Scan for the cell matching the given text and deliver its [x, y] coordinate at center. 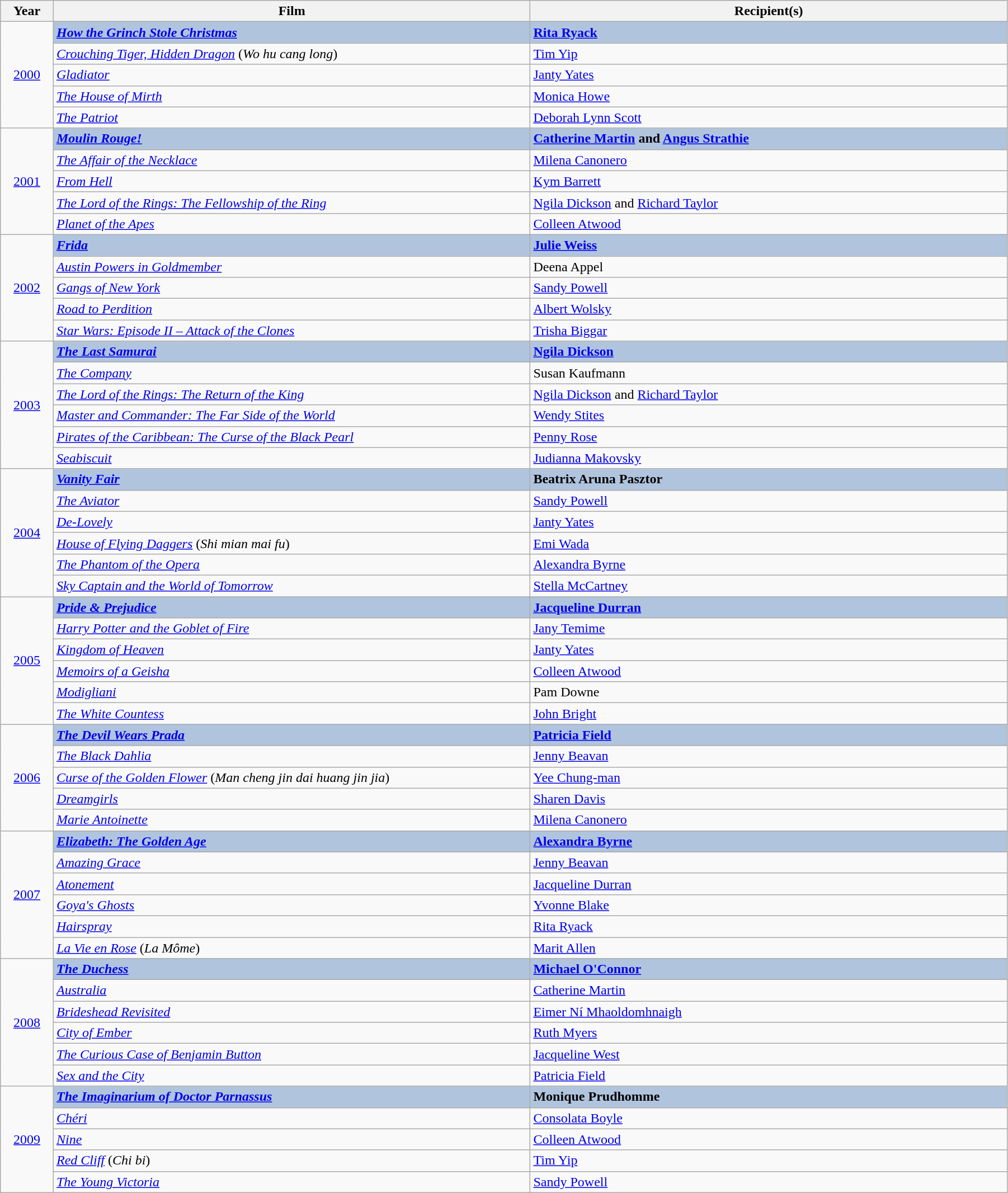
Austin Powers in Goldmember [291, 267]
Brideshead Revisited [291, 1012]
2001 [27, 181]
Year [27, 11]
Marie Antoinette [291, 820]
Harry Potter and the Goblet of Fire [291, 629]
The Duchess [291, 969]
The Phantom of the Opera [291, 564]
Kingdom of Heaven [291, 650]
Vanity Fair [291, 479]
Atonement [291, 884]
Frida [291, 245]
2003 [27, 405]
De-Lovely [291, 522]
Nine [291, 1139]
2009 [27, 1139]
Consolata Boyle [769, 1118]
The Affair of the Necklace [291, 160]
Ngila Dickson [769, 352]
Catherine Martin and Angus Strathie [769, 139]
Julie Weiss [769, 245]
The Devil Wears Prada [291, 735]
Catherine Martin [769, 991]
Kym Barrett [769, 181]
2006 [27, 777]
Wendy Stites [769, 416]
Gladiator [291, 75]
The Black Dahlia [291, 756]
2004 [27, 532]
Red Cliff (Chi bi) [291, 1161]
Australia [291, 991]
The Aviator [291, 501]
Sharen Davis [769, 799]
Yee Chung-man [769, 777]
2000 [27, 75]
Star Wars: Episode II – Attack of the Clones [291, 331]
Crouching Tiger, Hidden Dragon (Wo hu cang long) [291, 54]
City of Ember [291, 1033]
How the Grinch Stole Christmas [291, 32]
The Curious Case of Benjamin Button [291, 1054]
Yvonne Blake [769, 905]
Penny Rose [769, 437]
Monica Howe [769, 96]
La Vie en Rose (La Môme) [291, 948]
Elizabeth: The Golden Age [291, 841]
Jacqueline West [769, 1054]
Monique Prudhomme [769, 1097]
2008 [27, 1022]
The Last Samurai [291, 352]
Dreamgirls [291, 799]
Marit Allen [769, 948]
Master and Commander: The Far Side of the World [291, 416]
Albert Wolsky [769, 309]
Eimer Ní Mhaoldomhnaigh [769, 1012]
Susan Kaufmann [769, 373]
Chéri [291, 1118]
Judianna Makovsky [769, 458]
The Imaginarium of Doctor Parnassus [291, 1097]
Sky Captain and the World of Tomorrow [291, 586]
Planet of the Apes [291, 224]
Film [291, 11]
John Bright [769, 714]
Pam Downe [769, 692]
Sex and the City [291, 1076]
The House of Mirth [291, 96]
The Lord of the Rings: The Return of the King [291, 394]
2007 [27, 894]
2005 [27, 660]
Emi Wada [769, 543]
The Lord of the Rings: The Fellowship of the Ring [291, 202]
Road to Perdition [291, 309]
Ruth Myers [769, 1033]
The Company [291, 373]
Deborah Lynn Scott [769, 117]
Pride & Prejudice [291, 607]
Moulin Rouge! [291, 139]
Modigliani [291, 692]
The White Countess [291, 714]
Beatrix Aruna Pasztor [769, 479]
Hairspray [291, 926]
Goya's Ghosts [291, 905]
Jany Temime [769, 629]
Michael O'Connor [769, 969]
Curse of the Golden Flower (Man cheng jin dai huang jin jia) [291, 777]
Deena Appel [769, 267]
Stella McCartney [769, 586]
Recipient(s) [769, 11]
Gangs of New York [291, 288]
2002 [27, 287]
The Patriot [291, 117]
The Young Victoria [291, 1182]
Trisha Biggar [769, 331]
Amazing Grace [291, 862]
From Hell [291, 181]
Memoirs of a Geisha [291, 671]
Seabiscuit [291, 458]
Pirates of the Caribbean: The Curse of the Black Pearl [291, 437]
House of Flying Daggers (Shi mian mai fu) [291, 543]
